Find where the given text appears and provide that cell's center as [X, Y] coordinate. 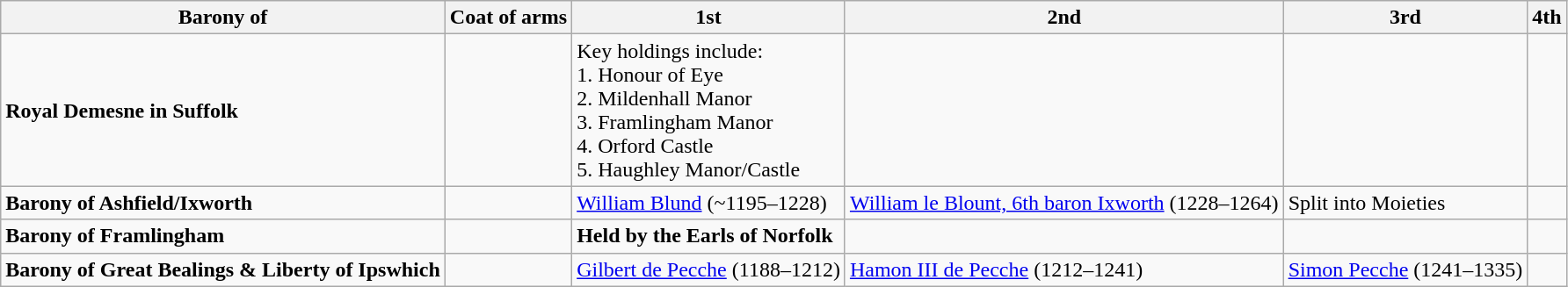
Barony of Great Bealings & Liberty of Ipswhich [223, 269]
Split into Moieties [1405, 203]
Barony of Framlingham [223, 236]
Key holdings include:1. Honour of Eye2. Mildenhall Manor3. Framlingham Manor4. Orford Castle5. Haughley Manor/Castle [708, 111]
William le Blount, 6th baron Ixworth (1228–1264) [1063, 203]
2nd [1063, 18]
Gilbert de Pecche (1188–1212) [708, 269]
Royal Demesne in Suffolk [223, 111]
4th [1547, 18]
Coat of arms [508, 18]
Barony of [223, 18]
3rd [1405, 18]
Hamon III de Pecche (1212–1241) [1063, 269]
1st [708, 18]
Held by the Earls of Norfolk [708, 236]
William Blund (~1195–1228) [708, 203]
Simon Pecche (1241–1335) [1405, 269]
Barony of Ashfield/Ixworth [223, 203]
